Output the [X, Y] coordinate of the center of the cell containing the given text.  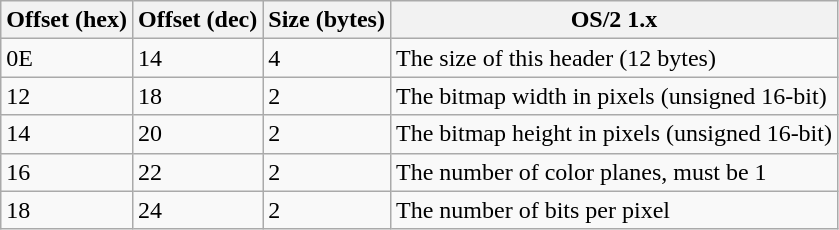
The bitmap height in pixels (unsigned 16-bit) [614, 134]
Offset (dec) [197, 20]
12 [67, 96]
The size of this header (12 bytes) [614, 58]
Offset (hex) [67, 20]
20 [197, 134]
4 [327, 58]
OS/2 1.x [614, 20]
22 [197, 172]
The number of bits per pixel [614, 210]
24 [197, 210]
0E [67, 58]
16 [67, 172]
The bitmap width in pixels (unsigned 16-bit) [614, 96]
Size (bytes) [327, 20]
The number of color planes, must be 1 [614, 172]
